Return (x, y) of the center of cell containing provided text 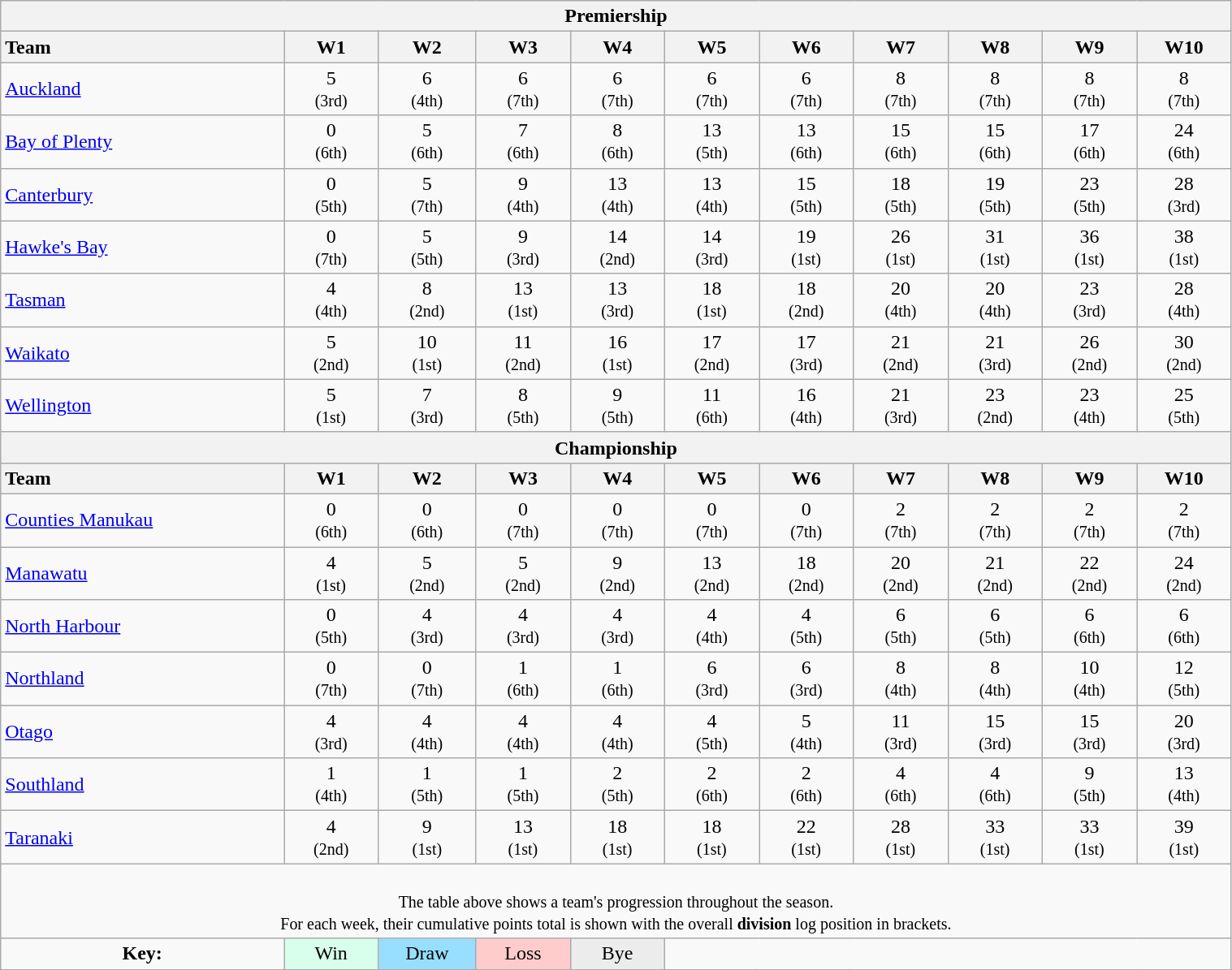
Tasman (143, 300)
25 (5th) (1184, 406)
9 (4th) (523, 195)
Wellington (143, 406)
16 (1st) (617, 352)
Waikato (143, 352)
14 (3rd) (711, 247)
7 (6th) (523, 141)
13 (2nd) (711, 573)
2 (5th) (617, 784)
31 (1st) (995, 247)
19 (1st) (806, 247)
28 (3rd) (1184, 195)
20 (3rd) (1184, 732)
Otago (143, 732)
26 (2nd) (1089, 352)
North Harbour (143, 627)
11 (2nd) (523, 352)
23 (2nd) (995, 406)
4 (1st) (331, 573)
1 (4th) (331, 784)
Bye (617, 954)
22 (2nd) (1089, 573)
14 (2nd) (617, 247)
13 (3rd) (617, 300)
10 (1st) (427, 352)
23 (4th) (1089, 406)
4 (2nd) (331, 838)
9 (1st) (427, 838)
Key: (143, 954)
Taranaki (143, 838)
Hawke's Bay (143, 247)
17 (3rd) (806, 352)
8 (5th) (523, 406)
22 (1st) (806, 838)
24 (6th) (1184, 141)
10 (4th) (1089, 679)
Win (331, 954)
Northland (143, 679)
16 (4th) (806, 406)
Championship (616, 447)
Draw (427, 954)
Bay of Plenty (143, 141)
17 (6th) (1089, 141)
23 (3rd) (1089, 300)
12 (5th) (1184, 679)
6 (4th) (427, 89)
36 (1st) (1089, 247)
15 (5th) (806, 195)
7 (3rd) (427, 406)
5 (1st) (331, 406)
9 (3rd) (523, 247)
5 (7th) (427, 195)
Loss (523, 954)
13 (6th) (806, 141)
9 (2nd) (617, 573)
5 (4th) (806, 732)
Canterbury (143, 195)
13 (5th) (711, 141)
Counties Manukau (143, 519)
Auckland (143, 89)
8 (2nd) (427, 300)
18 (5th) (901, 195)
Southland (143, 784)
39 (1st) (1184, 838)
11 (3rd) (901, 732)
28 (1st) (901, 838)
30 (2nd) (1184, 352)
26 (1st) (901, 247)
Manawatu (143, 573)
8 (6th) (617, 141)
11 (6th) (711, 406)
Premiership (616, 16)
19 (5th) (995, 195)
38 (1st) (1184, 247)
5 (5th) (427, 247)
20 (2nd) (901, 573)
5 (3rd) (331, 89)
24 (2nd) (1184, 573)
17 (2nd) (711, 352)
28 (4th) (1184, 300)
5 (6th) (427, 141)
23 (5th) (1089, 195)
